From the cell containing the given text, extract its center point as [X, Y] coordinate. 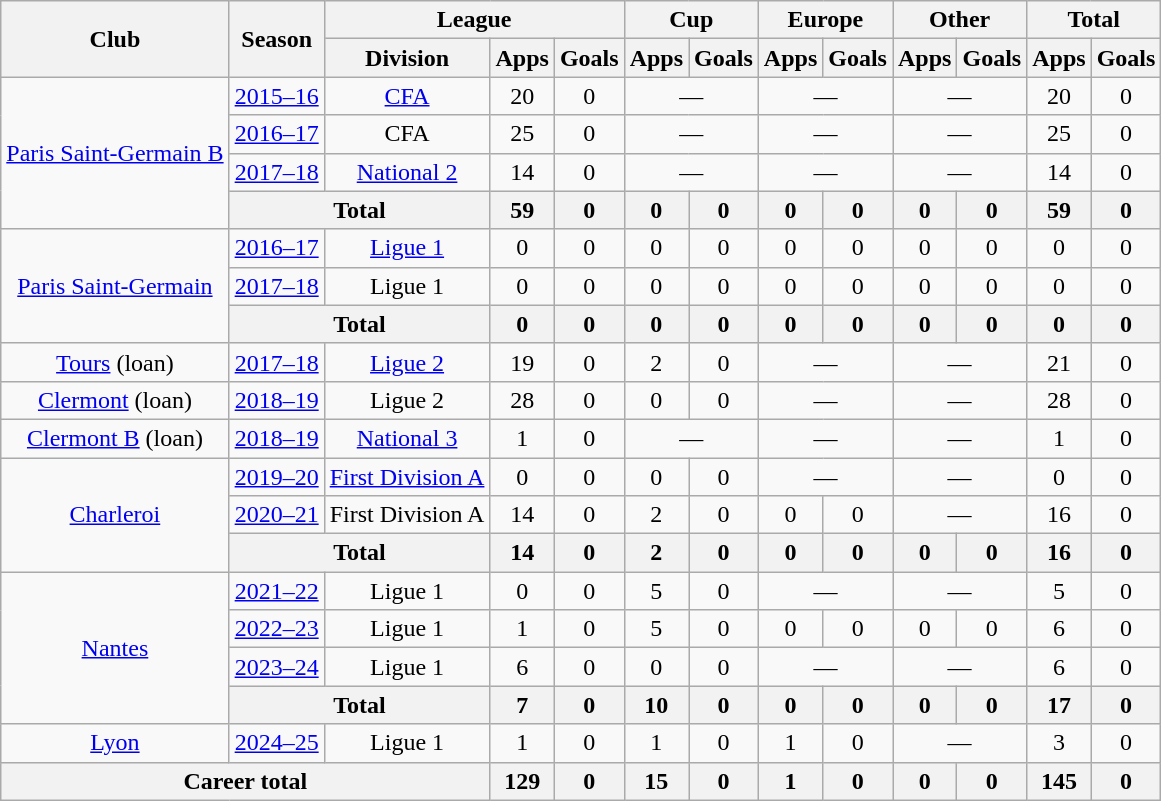
2022–23 [276, 629]
National 3 [407, 438]
17 [1059, 705]
145 [1059, 781]
Nantes [115, 648]
Clermont B (loan) [115, 438]
2020–21 [276, 515]
2024–25 [276, 743]
7 [522, 705]
Club [115, 39]
Cup [691, 20]
21 [1059, 362]
3 [1059, 743]
2021–22 [276, 591]
2019–20 [276, 477]
19 [522, 362]
2023–24 [276, 667]
Paris Saint-Germain [115, 286]
League [474, 20]
Other [959, 20]
Tours (loan) [115, 362]
Charleroi [115, 515]
15 [656, 781]
National 2 [407, 172]
129 [522, 781]
Division [407, 58]
Lyon [115, 743]
Europe [825, 20]
Season [276, 39]
Paris Saint-Germain B [115, 153]
Career total [246, 781]
10 [656, 705]
2015–16 [276, 96]
Clermont (loan) [115, 400]
